Detect which cell encompasses the target text, then output its (x, y) center coordinate. 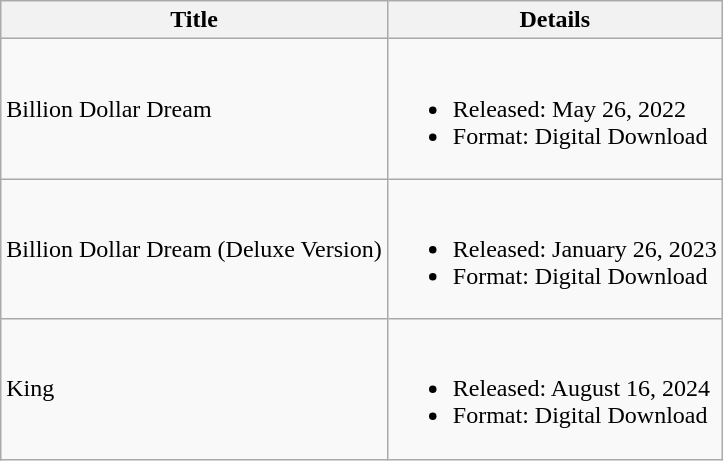
Released: January 26, 2023Format: Digital Download (554, 249)
Billion Dollar Dream (Deluxe Version) (194, 249)
Title (194, 20)
Released: August 16, 2024Format: Digital Download (554, 389)
Released: May 26, 2022Format: Digital Download (554, 109)
Billion Dollar Dream (194, 109)
Details (554, 20)
King (194, 389)
